Locate the cell with the specified text and output its [X, Y] center coordinate. 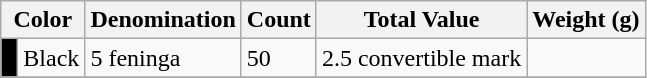
Black [52, 58]
5 feninga [163, 58]
Total Value [421, 20]
Color [43, 20]
Denomination [163, 20]
Count [278, 20]
2.5 convertible mark [421, 58]
Weight (g) [586, 20]
50 [278, 58]
